Search for the cell housing the specified text and yield its [x, y] center coordinate. 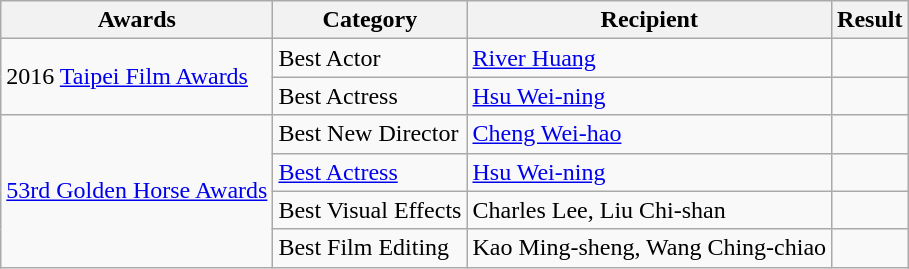
2016 Taipei Film Awards [137, 77]
Recipient [650, 20]
Awards [137, 20]
Best Film Editing [370, 248]
Charles Lee, Liu Chi-shan [650, 210]
Cheng Wei-hao [650, 134]
Result [870, 20]
Category [370, 20]
Kao Ming-sheng, Wang Ching-chiao [650, 248]
Best New Director [370, 134]
River Huang [650, 58]
53rd Golden Horse Awards [137, 191]
Best Actor [370, 58]
Best Visual Effects [370, 210]
